Identify which cell holds the provided text, then report its [X, Y] central coordinate. 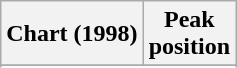
Chart (1998) [72, 34]
Peakposition [189, 34]
